Find where the given text appears and provide that cell's center as [x, y] coordinate. 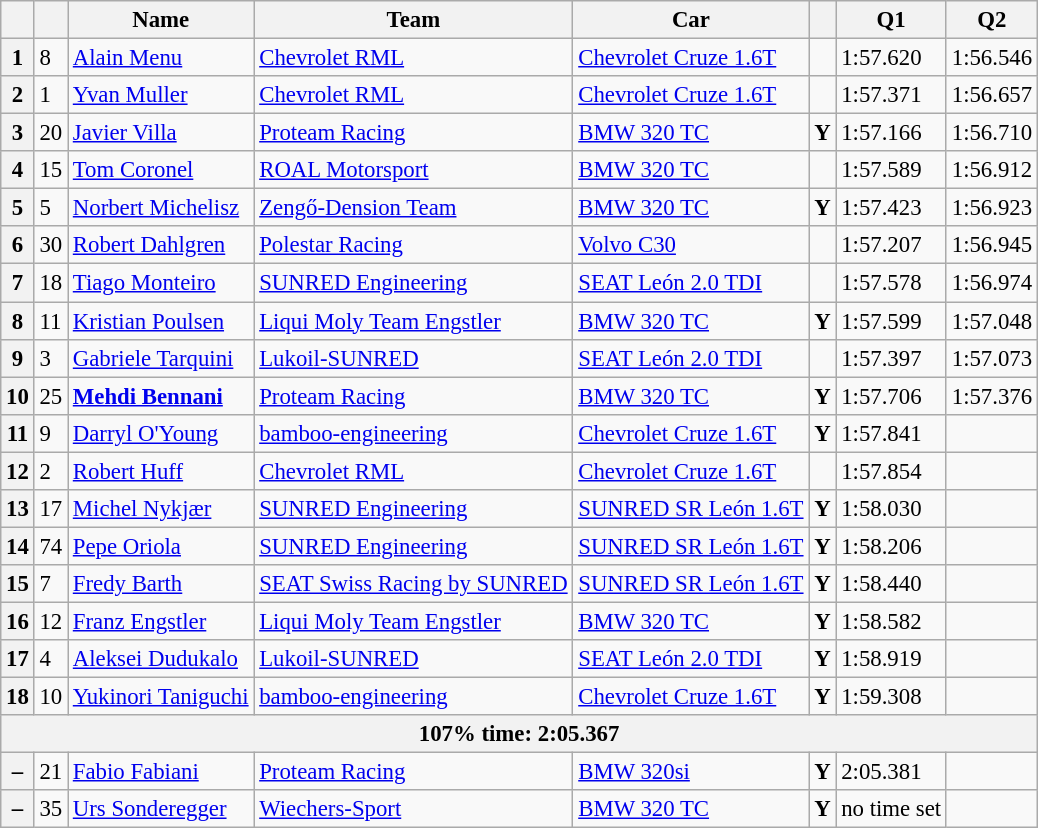
30 [50, 245]
6 [18, 245]
no time set [892, 809]
1:57.854 [892, 471]
14 [18, 546]
1:57.706 [892, 396]
Franz Engstler [161, 621]
Tiago Monteiro [161, 283]
Michel Nykjær [161, 509]
Zengő-Dension Team [414, 208]
21 [50, 772]
Yvan Muller [161, 95]
Robert Huff [161, 471]
1:56.657 [992, 95]
Robert Dahlgren [161, 245]
ROAL Motorsport [414, 170]
Aleksei Dudukalo [161, 659]
Darryl O'Young [161, 433]
Alain Menu [161, 58]
SEAT Swiss Racing by SUNRED [414, 584]
Yukinori Taniguchi [161, 697]
1:58.919 [892, 659]
35 [50, 809]
Car [691, 20]
1:57.166 [892, 133]
Team [414, 20]
1:57.599 [892, 321]
25 [50, 396]
1:58.030 [892, 509]
Wiechers-Sport [414, 809]
1:56.710 [992, 133]
1:57.376 [992, 396]
107% time: 2:05.367 [520, 734]
1:56.945 [992, 245]
Name [161, 20]
Volvo C30 [691, 245]
1:56.546 [992, 58]
Polestar Racing [414, 245]
1:56.912 [992, 170]
1:57.073 [992, 358]
Fredy Barth [161, 584]
Norbert Michelisz [161, 208]
1:57.397 [892, 358]
1:57.620 [892, 58]
1:58.206 [892, 546]
Urs Sonderegger [161, 809]
1:58.582 [892, 621]
1:56.974 [992, 283]
Pepe Oriola [161, 546]
Javier Villa [161, 133]
Q1 [892, 20]
Kristian Poulsen [161, 321]
1:57.589 [892, 170]
Q2 [992, 20]
20 [50, 133]
74 [50, 546]
1:56.923 [992, 208]
1:57.207 [892, 245]
1:57.841 [892, 433]
13 [18, 509]
1:57.578 [892, 283]
Mehdi Bennani [161, 396]
Tom Coronel [161, 170]
Fabio Fabiani [161, 772]
2:05.381 [892, 772]
Gabriele Tarquini [161, 358]
1:57.048 [992, 321]
1:58.440 [892, 584]
1:57.371 [892, 95]
1:57.423 [892, 208]
16 [18, 621]
BMW 320si [691, 772]
1:59.308 [892, 697]
